Return the (x, y) coordinate for the center point of the cell that contains the specified text.  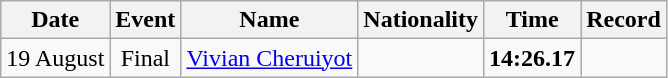
14:26.17 (532, 58)
Vivian Cheruiyot (270, 58)
19 August (56, 58)
Nationality (421, 20)
Time (532, 20)
Date (56, 20)
Final (146, 58)
Event (146, 20)
Name (270, 20)
Record (624, 20)
